Return [X, Y] of the center of cell containing provided text 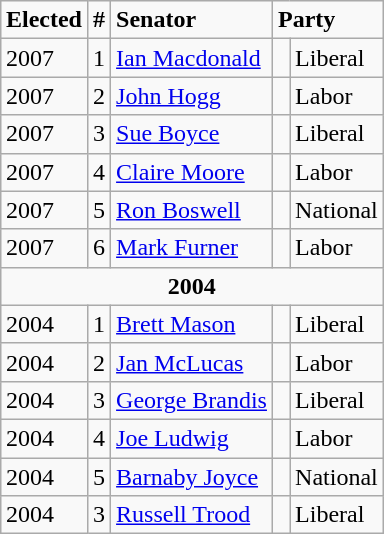
# [98, 20]
John Hogg [192, 96]
Ian Macdonald [192, 58]
George Brandis [192, 400]
Mark Furner [192, 248]
Senator [192, 20]
Ron Boswell [192, 210]
6 [98, 248]
Jan McLucas [192, 362]
Russell Trood [192, 515]
Party [328, 20]
Barnaby Joyce [192, 477]
Joe Ludwig [192, 438]
Elected [44, 20]
Sue Boyce [192, 134]
Claire Moore [192, 172]
Brett Mason [192, 324]
